Extract the [X, Y] coordinate from the center of the cell holding the provided text.  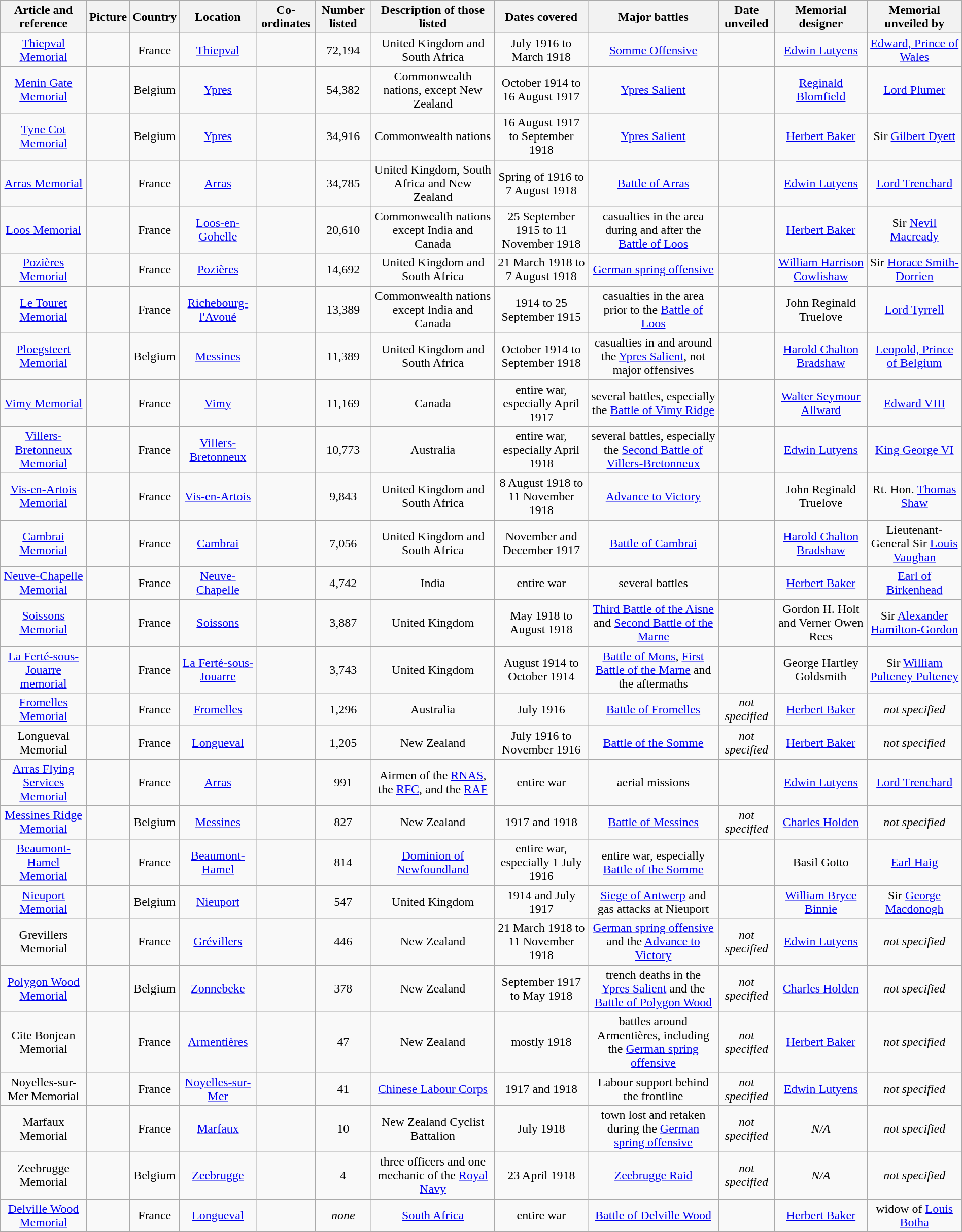
Gordon H. Holt and Verner Owen Rees [821, 623]
Sir William Pulteney Pulteney [914, 670]
Vis-en-Artois [218, 496]
La Ferté-sous-Jouarre memorial [44, 670]
Zeebrugge [218, 1175]
Earl of Birkenhead [914, 584]
991 [343, 782]
Nieuport Memorial [44, 902]
South Africa [432, 1215]
Sir Nevil Macready [914, 230]
Grevillers Memorial [44, 942]
Major battles [654, 17]
34,916 [343, 136]
German spring offensive and the Advance to Victory [654, 942]
William Harrison Cowlishaw [821, 270]
Longueval Memorial [44, 743]
casualties in and around the Ypres Salient, not major offensives [654, 356]
several battles, especially the Battle of Vimy Ridge [654, 403]
Thiepval Memorial [44, 50]
827 [343, 822]
Messines Ridge Memorial [44, 822]
10,773 [343, 450]
Marfaux [218, 1128]
mostly 1918 [541, 1042]
Date unveiled [746, 17]
Noyelles-sur-Mer [218, 1089]
Zonnebeke [218, 988]
casualties in the area during and after the Battle of Loos [654, 230]
1914 to 25 September 1915 [541, 310]
Basil Gotto [821, 862]
La Ferté-sous-Jouarre [218, 670]
Soissons [218, 623]
October 1914 to 16 August 1917 [541, 90]
Polygon Wood Memorial [44, 988]
11,169 [343, 403]
German spring offensive [654, 270]
21 March 1918 to 7 August 1918 [541, 270]
Memorial unveiled by [914, 17]
Menin Gate Memorial [44, 90]
7,056 [343, 543]
378 [343, 988]
13,389 [343, 310]
George Hartley Goldsmith [821, 670]
Dates covered [541, 17]
Pozières [218, 270]
July 1916 to November 1916 [541, 743]
August 1914 to October 1914 [541, 670]
34,785 [343, 183]
Leopold, Prince of Belgium [914, 356]
July 1916 to March 1918 [541, 50]
Arras Flying Services Memorial [44, 782]
446 [343, 942]
Lord Tyrrell [914, 310]
4,742 [343, 584]
Cambrai Memorial [44, 543]
trench deaths in the Ypres Salient and the Battle of Polygon Wood [654, 988]
King George VI [914, 450]
Lord Plumer [914, 90]
Description of those listed [432, 17]
Article and reference [44, 17]
May 1918 to August 1918 [541, 623]
3,743 [343, 670]
Location [218, 17]
Le Touret Memorial [44, 310]
Tyne Cot Memorial [44, 136]
Loos Memorial [44, 230]
Cite Bonjean Memorial [44, 1042]
Reginald Blomfield [821, 90]
47 [343, 1042]
battles around Armentières, including the German spring offensive [654, 1042]
Sir Horace Smith-Dorrien [914, 270]
several battles [654, 584]
India [432, 584]
Memorial designer [821, 17]
Battle of Cambrai [654, 543]
Soissons Memorial [44, 623]
Vis-en-Artois Memorial [44, 496]
Zeebrugge Memorial [44, 1175]
town lost and retaken during the German spring offensive [654, 1128]
Commonwealth nations [432, 136]
widow of Louis Botha [914, 1215]
Number listed [343, 17]
Ploegsteert Memorial [44, 356]
Battle of the Somme [654, 743]
Earl Haig [914, 862]
Villers-Bretonneux Memorial [44, 450]
Neuve-Chapelle Memorial [44, 584]
41 [343, 1089]
Third Battle of the Aisne and Second Battle of the Marne [654, 623]
Rt. Hon. Thomas Shaw [914, 496]
Labour support behind the frontline [654, 1089]
entire war, especially April 1917 [541, 403]
14,692 [343, 270]
Battle of Arras [654, 183]
11,389 [343, 356]
Country [155, 17]
Battle of Mons, First Battle of the Marne and the aftermaths [654, 670]
New Zealand Cyclist Battalion [432, 1128]
Marfaux Memorial [44, 1128]
25 September 1915 to 11 November 1918 [541, 230]
entire war, especially Battle of the Somme [654, 862]
Walter Seymour Allward [821, 403]
July 1916 [541, 709]
Loos-en-Gohelle [218, 230]
Arras Memorial [44, 183]
Cambrai [218, 543]
United Kingdom, South Africa and New Zealand [432, 183]
Sir Gilbert Dyett [914, 136]
814 [343, 862]
Richebourg-l'Avoué [218, 310]
Fromelles Memorial [44, 709]
21 March 1918 to 11 November 1918 [541, 942]
20,610 [343, 230]
1,205 [343, 743]
Edward, Prince of Wales [914, 50]
William Bryce Binnie [821, 902]
Fromelles [218, 709]
Chinese Labour Corps [432, 1089]
October 1914 to September 1918 [541, 356]
Armentières [218, 1042]
3,887 [343, 623]
Spring of 1916 to 7 August 1918 [541, 183]
Beaumont-Hamel Memorial [44, 862]
1914 and July 1917 [541, 902]
547 [343, 902]
72,194 [343, 50]
three officers and one mechanic of the Royal Navy [432, 1175]
Commonwealth nations, except New Zealand [432, 90]
Edward VIII [914, 403]
Battle of Fromelles [654, 709]
Zeebrugge Raid [654, 1175]
54,382 [343, 90]
Neuve-Chapelle [218, 584]
Villers-Bretonneux [218, 450]
Canada [432, 403]
Advance to Victory [654, 496]
Dominion of Newfoundland [432, 862]
4 [343, 1175]
Nieuport [218, 902]
Beaumont-Hamel [218, 862]
Delville Wood Memorial [44, 1215]
November and December 1917 [541, 543]
aerial missions [654, 782]
Siege of Antwerp and gas attacks at Nieuport [654, 902]
1,296 [343, 709]
September 1917 to May 1918 [541, 988]
Sir George Macdonogh [914, 902]
Somme Offensive [654, 50]
Lieutenant-General Sir Louis Vaughan [914, 543]
Vimy [218, 403]
entire war, especially 1 July 1916 [541, 862]
none [343, 1215]
Battle of Messines [654, 822]
Co-ordinates [286, 17]
Pozières Memorial [44, 270]
Grévillers [218, 942]
entire war, especially April 1918 [541, 450]
Airmen of the RNAS, the RFC, and the RAF [432, 782]
8 August 1918 to 11 November 1918 [541, 496]
Thiepval [218, 50]
Noyelles-sur-Mer Memorial [44, 1089]
16 August 1917 to September 1918 [541, 136]
23 April 1918 [541, 1175]
Sir Alexander Hamilton-Gordon [914, 623]
9,843 [343, 496]
Picture [108, 17]
July 1918 [541, 1128]
10 [343, 1128]
casualties in the area prior to the Battle of Loos [654, 310]
Vimy Memorial [44, 403]
Battle of Delville Wood [654, 1215]
several battles, especially the Second Battle of Villers-Bretonneux [654, 450]
